Locate the cell with the specified text and output its (x, y) center coordinate. 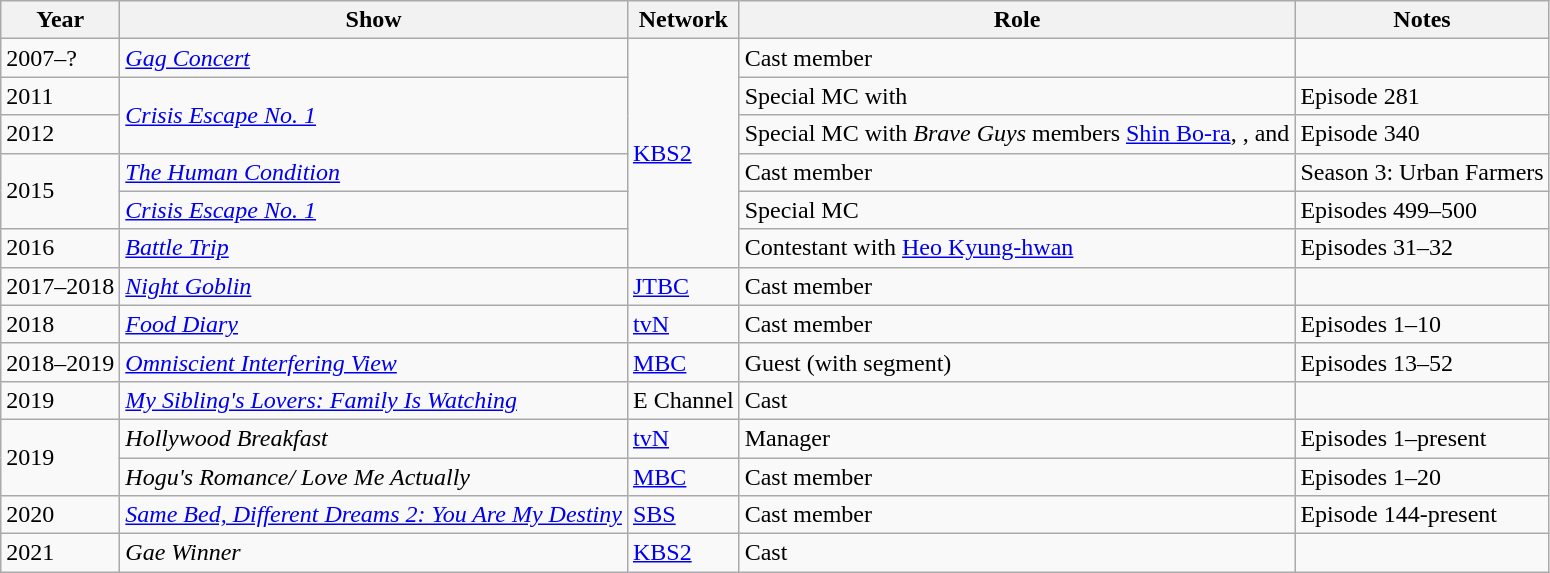
Night Goblin (374, 286)
Notes (1422, 20)
Year (60, 20)
Guest (with segment) (1017, 362)
Episodes 1–present (1422, 438)
Episode 144-present (1422, 515)
Episodes 499–500 (1422, 210)
E Channel (683, 400)
Episodes 1–20 (1422, 477)
Episode 340 (1422, 134)
The Human Condition (374, 172)
Episodes 31–32 (1422, 248)
Hogu's Romance/ Love Me Actually (374, 477)
Role (1017, 20)
Hollywood Breakfast (374, 438)
SBS (683, 515)
2015 (60, 191)
Episodes 13–52 (1422, 362)
Special MC with Brave Guys members Shin Bo-ra, , and (1017, 134)
2017–2018 (60, 286)
2020 (60, 515)
Same Bed, Different Dreams 2: You Are My Destiny (374, 515)
Special MC with (1017, 96)
2011 (60, 96)
2018 (60, 324)
2021 (60, 553)
Battle Trip (374, 248)
Episodes 1–10 (1422, 324)
2012 (60, 134)
Food Diary (374, 324)
Gag Concert (374, 58)
2016 (60, 248)
Season 3: Urban Farmers (1422, 172)
Special MC (1017, 210)
2007–? (60, 58)
Omniscient Interfering View (374, 362)
2018–2019 (60, 362)
My Sibling's Lovers: Family Is Watching (374, 400)
JTBC (683, 286)
Show (374, 20)
Episode 281 (1422, 96)
Manager (1017, 438)
Contestant with Heo Kyung-hwan (1017, 248)
Network (683, 20)
Gae Winner (374, 553)
